Find where the given text appears and provide that cell's center as [x, y] coordinate. 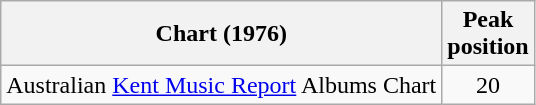
Peakposition [488, 34]
Chart (1976) [222, 34]
20 [488, 85]
Australian Kent Music Report Albums Chart [222, 85]
